Locate the cell with the specified text and output its (X, Y) center coordinate. 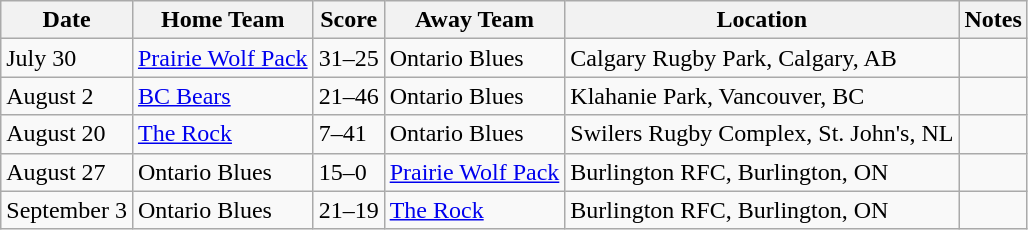
Notes (993, 20)
September 3 (67, 210)
Date (67, 20)
Swilers Rugby Complex, St. John's, NL (762, 134)
August 2 (67, 96)
Away Team (474, 20)
21–46 (348, 96)
August 20 (67, 134)
Home Team (222, 20)
Location (762, 20)
15–0 (348, 172)
July 30 (67, 58)
Calgary Rugby Park, Calgary, AB (762, 58)
Klahanie Park, Vancouver, BC (762, 96)
BC Bears (222, 96)
31–25 (348, 58)
7–41 (348, 134)
August 27 (67, 172)
Score (348, 20)
21–19 (348, 210)
